Locate the cell with the specified text and output its (x, y) center coordinate. 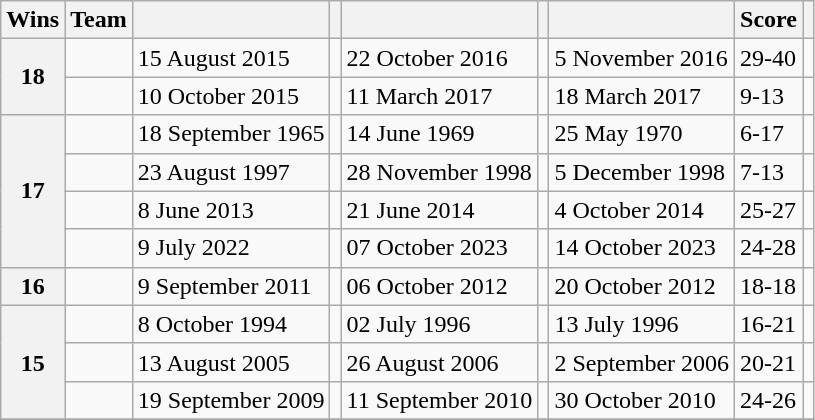
18 September 1965 (231, 134)
9 September 2011 (231, 286)
14 June 1969 (440, 134)
Score (769, 20)
25-27 (769, 210)
16 (33, 286)
24-26 (769, 400)
15 (33, 362)
06 October 2012 (440, 286)
20 October 2012 (642, 286)
29-40 (769, 58)
16-21 (769, 324)
2 September 2006 (642, 362)
6-17 (769, 134)
26 August 2006 (440, 362)
18 (33, 77)
11 September 2010 (440, 400)
24-28 (769, 248)
5 November 2016 (642, 58)
4 October 2014 (642, 210)
02 July 1996 (440, 324)
Team (99, 20)
Wins (33, 20)
10 October 2015 (231, 96)
07 October 2023 (440, 248)
23 August 1997 (231, 172)
9 July 2022 (231, 248)
14 October 2023 (642, 248)
9-13 (769, 96)
28 November 1998 (440, 172)
5 December 1998 (642, 172)
30 October 2010 (642, 400)
21 June 2014 (440, 210)
25 May 1970 (642, 134)
19 September 2009 (231, 400)
17 (33, 191)
18-18 (769, 286)
11 March 2017 (440, 96)
8 October 1994 (231, 324)
15 August 2015 (231, 58)
13 August 2005 (231, 362)
7-13 (769, 172)
22 October 2016 (440, 58)
18 March 2017 (642, 96)
20-21 (769, 362)
13 July 1996 (642, 324)
8 June 2013 (231, 210)
